Determine the [x, y] coordinate at the center of the cell enclosing the given text.  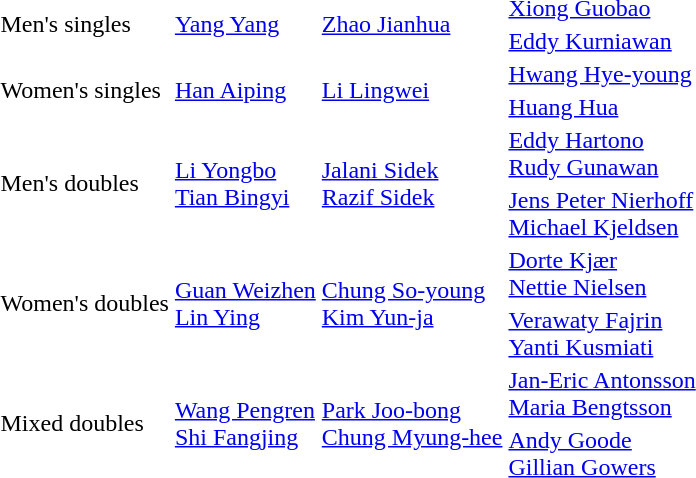
Li Lingwei [412, 90]
Chung So-young Kim Yun-ja [412, 304]
Guan Weizhen Lin Ying [245, 304]
Li Yongbo Tian Bingyi [245, 184]
Han Aiping [245, 90]
Jalani Sidek Razif Sidek [412, 184]
